Provide the (X, Y) coordinate of the cell's center where the given text is located.  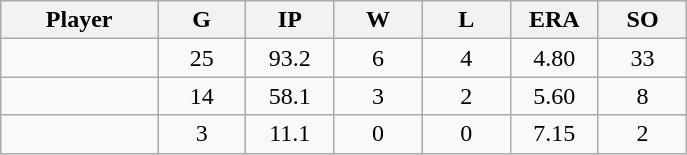
58.1 (290, 96)
L (466, 20)
SO (642, 20)
7.15 (554, 134)
25 (202, 58)
6 (378, 58)
93.2 (290, 58)
G (202, 20)
Player (80, 20)
33 (642, 58)
11.1 (290, 134)
4 (466, 58)
IP (290, 20)
ERA (554, 20)
4.80 (554, 58)
W (378, 20)
14 (202, 96)
8 (642, 96)
5.60 (554, 96)
